Extract the [X, Y] coordinate from the center of the cell holding the provided text.  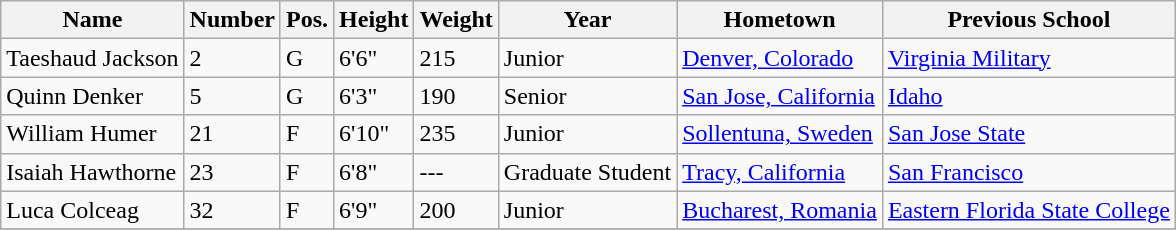
Virginia Military [1028, 58]
San Jose, California [780, 96]
215 [456, 58]
Idaho [1028, 96]
6'9" [374, 210]
6'6" [374, 58]
235 [456, 134]
Eastern Florida State College [1028, 210]
Name [92, 20]
200 [456, 210]
2 [232, 58]
Isaiah Hawthorne [92, 172]
6'3" [374, 96]
Bucharest, Romania [780, 210]
6'8" [374, 172]
5 [232, 96]
Tracy, California [780, 172]
Senior [587, 96]
Hometown [780, 20]
Height [374, 20]
6'10" [374, 134]
Year [587, 20]
32 [232, 210]
William Humer [92, 134]
Luca Colceag [92, 210]
Graduate Student [587, 172]
Taeshaud Jackson [92, 58]
Previous School [1028, 20]
San Francisco [1028, 172]
Weight [456, 20]
Denver, Colorado [780, 58]
23 [232, 172]
--- [456, 172]
Pos. [306, 20]
21 [232, 134]
Sollentuna, Sweden [780, 134]
San Jose State [1028, 134]
190 [456, 96]
Quinn Denker [92, 96]
Number [232, 20]
